Capture the cell that displays the provided text and extract its [x, y] central coordinate. 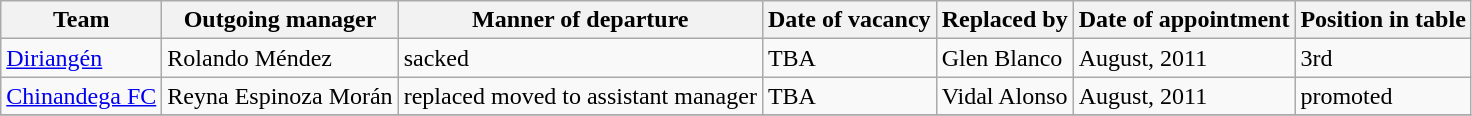
Date of appointment [1184, 20]
Outgoing manager [280, 20]
3rd [1383, 58]
sacked [580, 58]
Team [82, 20]
Replaced by [1004, 20]
promoted [1383, 96]
Reyna Espinoza Morán [280, 96]
Position in table [1383, 20]
Vidal Alonso [1004, 96]
Diriangén [82, 58]
Chinandega FC [82, 96]
Date of vacancy [849, 20]
Glen Blanco [1004, 58]
Rolando Méndez [280, 58]
Manner of departure [580, 20]
replaced moved to assistant manager [580, 96]
